Output the (X, Y) coordinate of the center of the cell containing the given text.  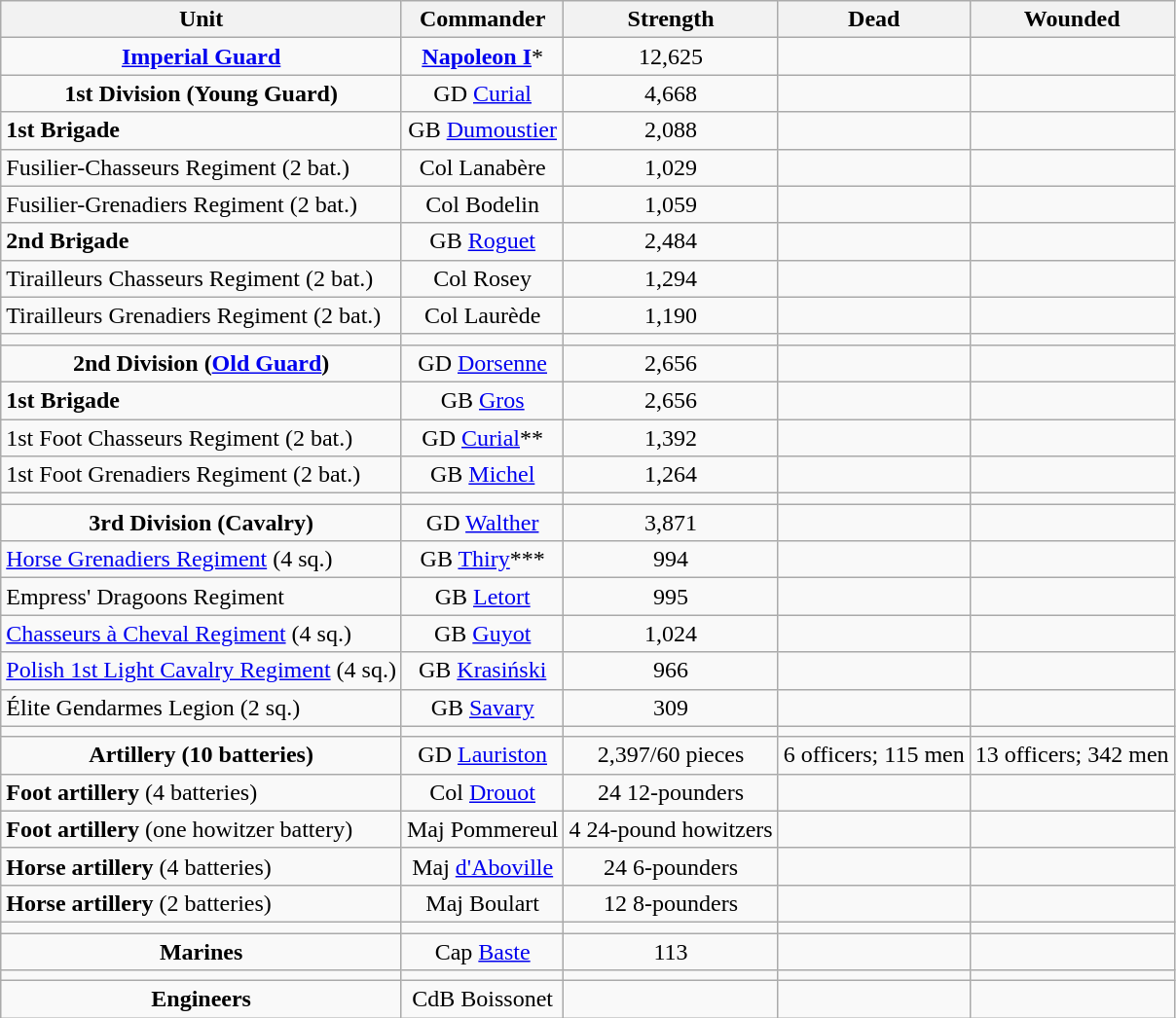
GB Dumoustier (482, 130)
2,397/60 pieces (671, 755)
GD Curial** (482, 437)
Élite Gendarmes Legion (2 sq.) (202, 708)
1st Foot Chasseurs Regiment (2 bat.) (202, 437)
Commander (482, 19)
Fusilier-Chasseurs Regiment (2 bat.) (202, 167)
24 6-pounders (671, 866)
1st Foot Grenadiers Regiment (2 bat.) (202, 475)
Engineers (202, 1000)
Foot artillery (4 batteries) (202, 792)
Marines (202, 951)
Col Laurède (482, 315)
Fusilier-Grenadiers Regiment (2 bat.) (202, 204)
GB Gros (482, 400)
Tirailleurs Chasseurs Regiment (2 bat.) (202, 278)
2nd Division (Old Guard) (202, 363)
GB Guyot (482, 634)
Dead (874, 19)
1,059 (671, 204)
1,294 (671, 278)
Maj Pommereul (482, 829)
Tirailleurs Grenadiers Regiment (2 bat.) (202, 315)
12 8-pounders (671, 903)
Cap Baste (482, 951)
Artillery (10 batteries) (202, 755)
Imperial Guard (202, 56)
24 12-pounders (671, 792)
Horse artillery (2 batteries) (202, 903)
2,088 (671, 130)
Horse Grenadiers Regiment (4 sq.) (202, 560)
12,625 (671, 56)
Col Lanabère (482, 167)
Polish 1st Light Cavalry Regiment (4 sq.) (202, 671)
113 (671, 951)
GB Letort (482, 597)
4,668 (671, 93)
Napoleon I* (482, 56)
GB Michel (482, 475)
995 (671, 597)
2,484 (671, 241)
GD Lauriston (482, 755)
Maj d'Aboville (482, 866)
6 officers; 115 men (874, 755)
GB Savary (482, 708)
CdB Boissonet (482, 1000)
Col Rosey (482, 278)
GD Dorsenne (482, 363)
Foot artillery (one howitzer battery) (202, 829)
Wounded (1072, 19)
1st Division (Young Guard) (202, 93)
Horse artillery (4 batteries) (202, 866)
1,190 (671, 315)
GB Thiry*** (482, 560)
3,871 (671, 523)
1,264 (671, 475)
1,392 (671, 437)
Maj Boulart (482, 903)
2nd Brigade (202, 241)
Col Bodelin (482, 204)
3rd Division (Cavalry) (202, 523)
Unit (202, 19)
GD Walther (482, 523)
4 24-pound howitzers (671, 829)
GB Krasiński (482, 671)
GB Roguet (482, 241)
994 (671, 560)
Col Drouot (482, 792)
966 (671, 671)
1,024 (671, 634)
309 (671, 708)
1,029 (671, 167)
Chasseurs à Cheval Regiment (4 sq.) (202, 634)
GD Curial (482, 93)
13 officers; 342 men (1072, 755)
Strength (671, 19)
Empress' Dragoons Regiment (202, 597)
